Provide the [X, Y] coordinate of the cell's center where the given text is located.  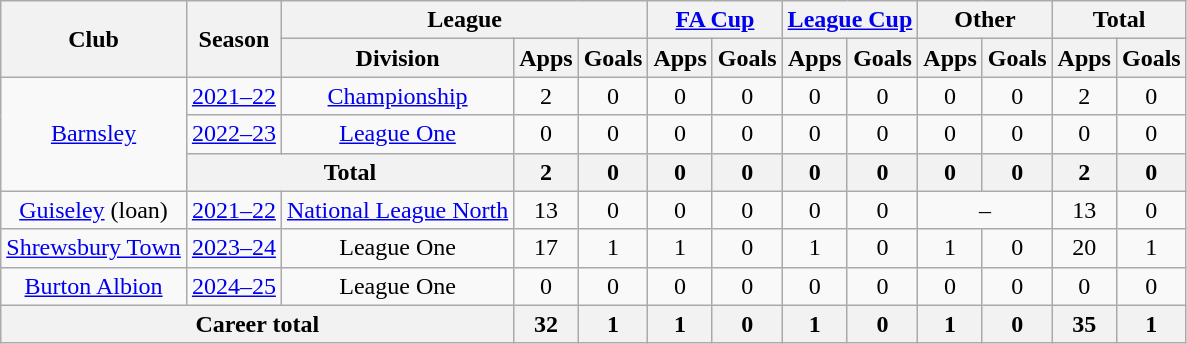
FA Cup [715, 20]
2024–25 [234, 286]
20 [1084, 248]
Barnsley [94, 134]
Club [94, 39]
2022–23 [234, 134]
2023–24 [234, 248]
National League North [397, 210]
Division [397, 58]
Other [985, 20]
Championship [397, 96]
32 [546, 324]
Shrewsbury Town [94, 248]
Guiseley (loan) [94, 210]
17 [546, 248]
League [464, 20]
– [985, 210]
Season [234, 39]
Career total [258, 324]
35 [1084, 324]
Burton Albion [94, 286]
League Cup [850, 20]
